Identify which cell holds the provided text, then report its (x, y) central coordinate. 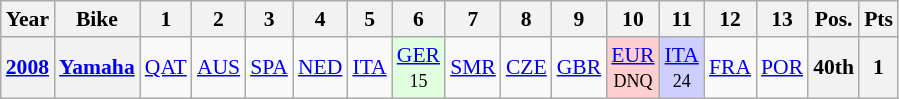
Year (28, 19)
8 (526, 19)
7 (473, 19)
6 (418, 19)
10 (632, 19)
SPA (269, 68)
2 (218, 19)
AUS (218, 68)
SMR (473, 68)
2008 (28, 68)
12 (730, 19)
ITA (369, 68)
40th (834, 68)
Bike (97, 19)
4 (320, 19)
FRA (730, 68)
3 (269, 19)
5 (369, 19)
Pts (878, 19)
QAT (166, 68)
ITA24 (682, 68)
NED (320, 68)
GBR (580, 68)
Pos. (834, 19)
11 (682, 19)
13 (782, 19)
CZE (526, 68)
EURDNQ (632, 68)
9 (580, 19)
Yamaha (97, 68)
GER15 (418, 68)
POR (782, 68)
